Find where the given text appears and provide that cell's center as [x, y] coordinate. 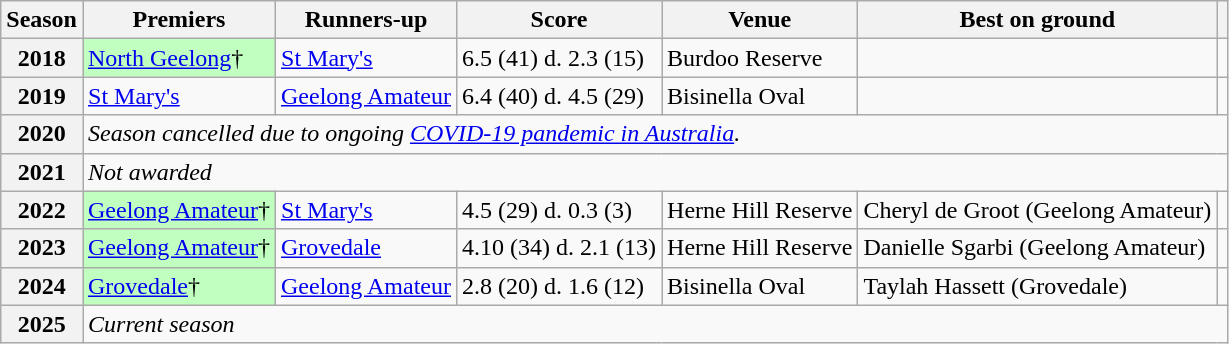
Taylah Hassett (Grovedale) [1038, 286]
2023 [42, 248]
Score [560, 20]
2018 [42, 58]
Runners-up [366, 20]
Best on ground [1038, 20]
Grovedale† [178, 286]
Not awarded [654, 172]
Grovedale [366, 248]
Premiers [178, 20]
4.5 (29) d. 0.3 (3) [560, 210]
North Geelong† [178, 58]
Season [42, 20]
4.10 (34) d. 2.1 (13) [560, 248]
Danielle Sgarbi (Geelong Amateur) [1038, 248]
6.4 (40) d. 4.5 (29) [560, 96]
Burdoo Reserve [760, 58]
2021 [42, 172]
Cheryl de Groot (Geelong Amateur) [1038, 210]
2022 [42, 210]
Current season [654, 324]
6.5 (41) d. 2.3 (15) [560, 58]
2024 [42, 286]
2025 [42, 324]
Venue [760, 20]
2020 [42, 134]
2019 [42, 96]
2.8 (20) d. 1.6 (12) [560, 286]
Season cancelled due to ongoing COVID-19 pandemic in Australia. [654, 134]
